Capture the cell that displays the provided text and extract its (x, y) central coordinate. 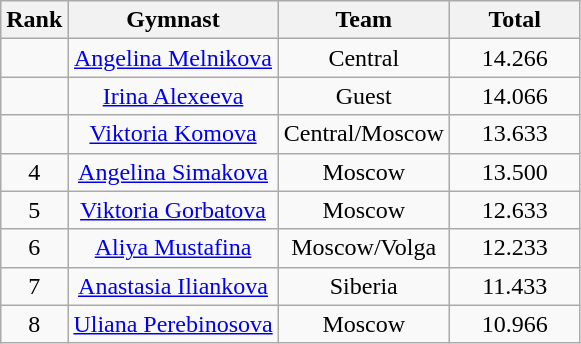
5 (34, 210)
Gymnast (173, 20)
Team (364, 20)
13.633 (514, 134)
11.433 (514, 286)
10.966 (514, 324)
6 (34, 248)
8 (34, 324)
Rank (34, 20)
14.066 (514, 96)
Siberia (364, 286)
Irina Alexeeva (173, 96)
Angelina Melnikova (173, 58)
Uliana Perebinosova (173, 324)
Moscow/Volga (364, 248)
Angelina Simakova (173, 172)
Central/Moscow (364, 134)
Viktoria Gorbatova (173, 210)
12.233 (514, 248)
Total (514, 20)
Anastasia Iliankova (173, 286)
12.633 (514, 210)
Guest (364, 96)
7 (34, 286)
14.266 (514, 58)
Aliya Mustafina (173, 248)
13.500 (514, 172)
Central (364, 58)
Viktoria Komova (173, 134)
4 (34, 172)
